Capture the cell that displays the provided text and extract its [X, Y] central coordinate. 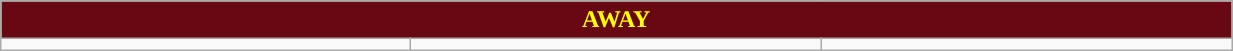
AWAY [616, 20]
